Return the (X, Y) coordinate for the center point of the cell that contains the specified text.  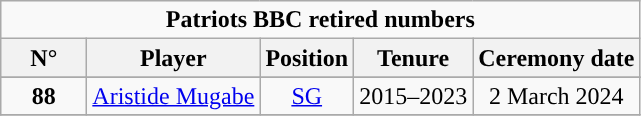
Tenure (414, 58)
Aristide Mugabe (174, 96)
SG (307, 96)
Player (174, 58)
Ceremony date (556, 58)
2 March 2024 (556, 96)
Patriots BBC retired numbers (320, 20)
N° (44, 58)
88 (44, 96)
2015–2023 (414, 96)
Position (307, 58)
